From the cell containing the given text, extract its center point as (X, Y) coordinate. 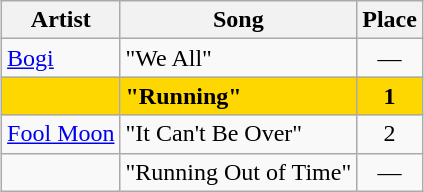
Song (238, 20)
Bogi (61, 58)
"It Can't Be Over" (238, 134)
Artist (61, 20)
2 (390, 134)
1 (390, 96)
Fool Moon (61, 134)
"Running Out of Time" (238, 172)
"We All" (238, 58)
"Running" (238, 96)
Place (390, 20)
